Locate the cell with the specified text and output its [x, y] center coordinate. 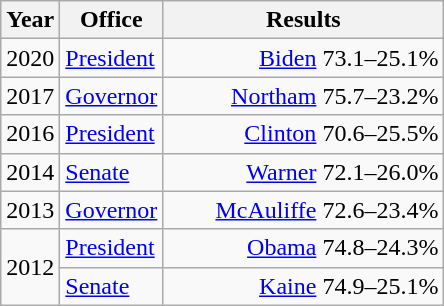
2012 [30, 267]
Warner 72.1–26.0% [304, 172]
2016 [30, 134]
Obama 74.8–24.3% [304, 248]
2020 [30, 58]
2017 [30, 96]
McAuliffe 72.6–23.4% [304, 210]
Office [112, 20]
Clinton 70.6–25.5% [304, 134]
Northam 75.7–23.2% [304, 96]
Kaine 74.9–25.1% [304, 286]
Year [30, 20]
2013 [30, 210]
2014 [30, 172]
Results [304, 20]
Biden 73.1–25.1% [304, 58]
